Output the (X, Y) coordinate of the center of the cell containing the given text.  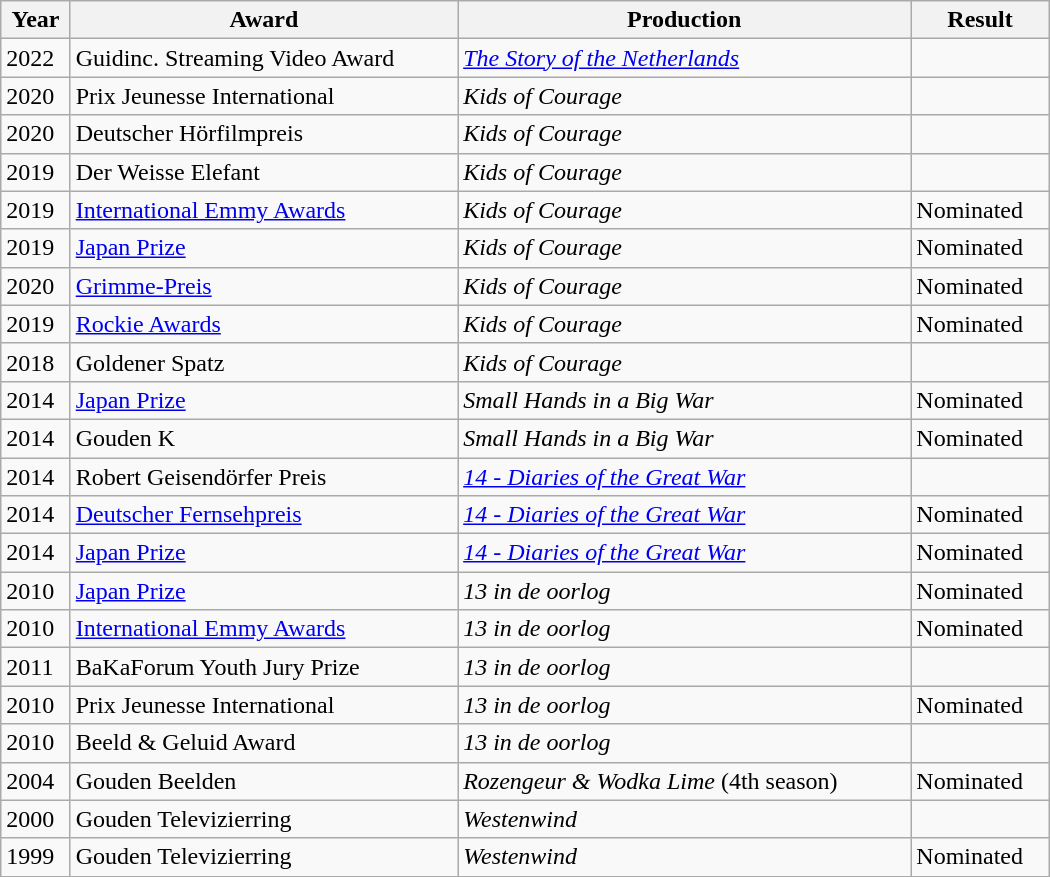
Gouden K (264, 438)
2004 (36, 781)
Rozengeur & Wodka Lime (4th season) (684, 781)
Beeld & Geluid Award (264, 743)
Goldener Spatz (264, 362)
Grimme-Preis (264, 286)
2018 (36, 362)
The Story of the Netherlands (684, 58)
Rockie Awards (264, 324)
2000 (36, 819)
Result (980, 20)
Deutscher Hörfilmpreis (264, 134)
Der Weisse Elefant (264, 172)
Gouden Beelden (264, 781)
Year (36, 20)
2011 (36, 667)
Award (264, 20)
Deutscher Fernsehpreis (264, 515)
2022 (36, 58)
1999 (36, 857)
Guidinc. Streaming Video Award (264, 58)
Production (684, 20)
BaKaForum Youth Jury Prize (264, 667)
Robert Geisendörfer Preis (264, 477)
